Output the [x, y] coordinate of the center of the cell containing the given text.  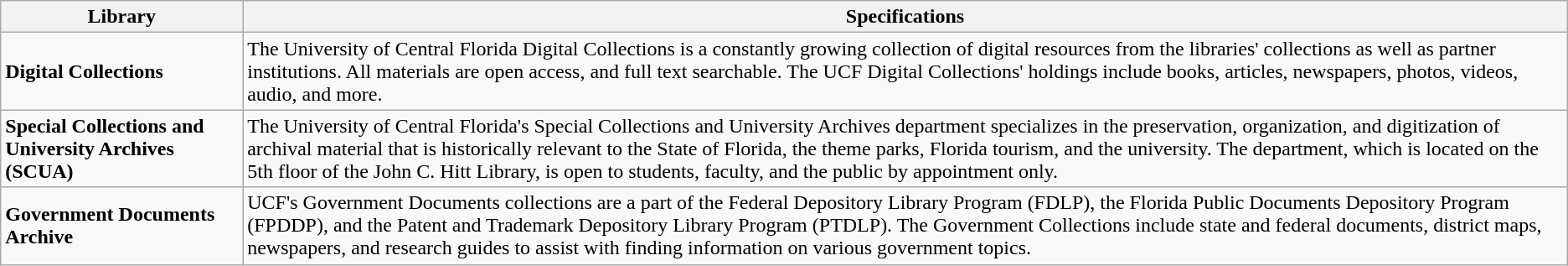
Specifications [905, 17]
Special Collections and University Archives (SCUA) [122, 149]
Library [122, 17]
Government Documents Archive [122, 226]
Digital Collections [122, 71]
